From the cell containing the given text, extract its center point as [x, y] coordinate. 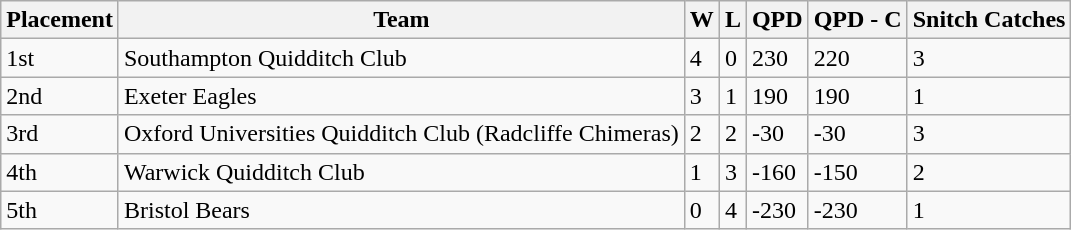
W [702, 20]
4th [60, 172]
230 [777, 58]
L [732, 20]
Bristol Bears [401, 210]
-160 [777, 172]
Exeter Eagles [401, 96]
2nd [60, 96]
Southampton Quidditch Club [401, 58]
5th [60, 210]
Warwick Quidditch Club [401, 172]
Placement [60, 20]
-150 [858, 172]
220 [858, 58]
Oxford Universities Quidditch Club (Radcliffe Chimeras) [401, 134]
QPD [777, 20]
3rd [60, 134]
Team [401, 20]
1st [60, 58]
QPD - C [858, 20]
Snitch Catches [989, 20]
